Capture the cell that displays the provided text and extract its [x, y] central coordinate. 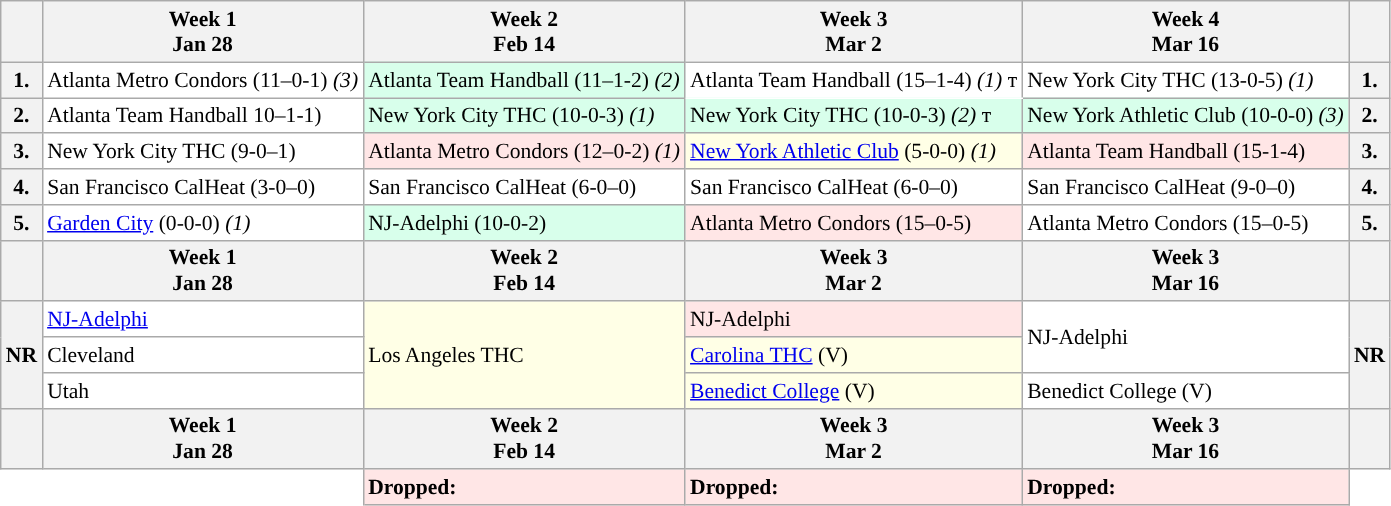
New York City THC (9-0–1) [202, 152]
New York Athletic Club (5-0-0) (1) [854, 152]
San Francisco CalHeat (9-0–0) [1186, 187]
Utah [202, 391]
Atlanta Team Handball (15-1-4) [1186, 152]
Los Angeles THC [524, 356]
New York City THC (13-0-5) (1) [1186, 80]
San Francisco CalHeat (3-0–0) [202, 187]
Garden City (0-0-0) (1) [202, 223]
Atlanta Team Handball (11–1-2) (2) [524, 80]
Atlanta Team Handball 10–1-1) [202, 116]
New York City THC (10-0-3) (2) т [854, 116]
Cleveland [202, 355]
Carolina THC (V) [854, 355]
Atlanta Metro Condors (11–0-1) (3) [202, 80]
NJ-Adelphi (10-0-2) [524, 223]
New York City THC (10-0-3) (1) [524, 116]
Atlanta Team Handball (15–1-4) (1) т [854, 80]
Atlanta Metro Condors (12–0-2) (1) [524, 152]
New York Athletic Club (10-0-0) (3) [1186, 116]
Week 4Mar 16 [1186, 32]
